Identify which cell holds the provided text, then report its [x, y] central coordinate. 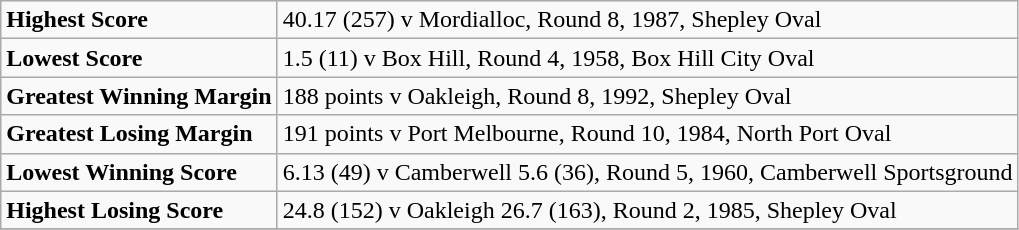
6.13 (49) v Camberwell 5.6 (36), Round 5, 1960, Camberwell Sportsground [648, 172]
Highest Score [139, 20]
Greatest Losing Margin [139, 134]
40.17 (257) v Mordialloc, Round 8, 1987, Shepley Oval [648, 20]
1.5 (11) v Box Hill, Round 4, 1958, Box Hill City Oval [648, 58]
Lowest Score [139, 58]
191 points v Port Melbourne, Round 10, 1984, North Port Oval [648, 134]
Highest Losing Score [139, 210]
188 points v Oakleigh, Round 8, 1992, Shepley Oval [648, 96]
Greatest Winning Margin [139, 96]
Lowest Winning Score [139, 172]
24.8 (152) v Oakleigh 26.7 (163), Round 2, 1985, Shepley Oval [648, 210]
